Locate the cell with the specified text and output its (X, Y) center coordinate. 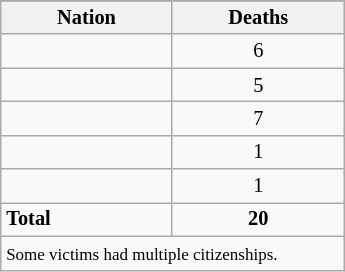
Total (86, 220)
20 (258, 220)
Nation (86, 18)
5 (258, 85)
7 (258, 119)
Some victims had multiple citizenships. (173, 253)
6 (258, 51)
Deaths (258, 18)
